Identify which cell holds the provided text, then report its (X, Y) central coordinate. 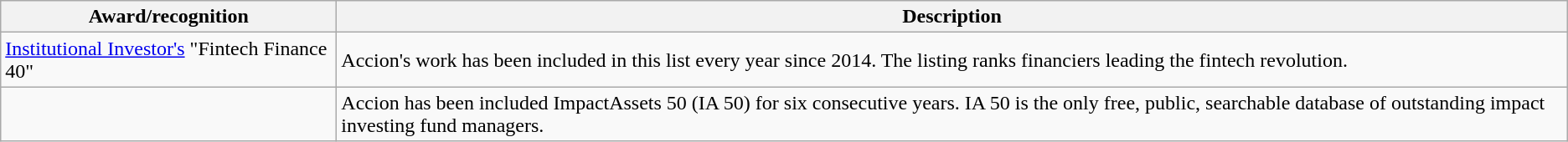
Award/recognition (169, 17)
Institutional Investor's "Fintech Finance 40" (169, 60)
Accion's work has been included in this list every year since 2014. The listing ranks financiers leading the fintech revolution. (952, 60)
Description (952, 17)
